Pinpoint the cell where the given text exists, returning its (X, Y) midpoint coordinate. 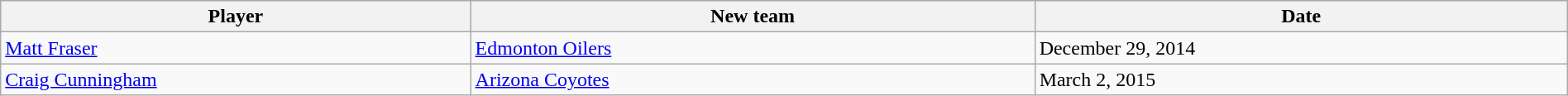
December 29, 2014 (1301, 48)
Edmonton Oilers (753, 48)
March 2, 2015 (1301, 79)
Arizona Coyotes (753, 79)
Player (236, 17)
New team (753, 17)
Matt Fraser (236, 48)
Craig Cunningham (236, 79)
Date (1301, 17)
